Extract the [X, Y] coordinate from the center of the cell holding the provided text.  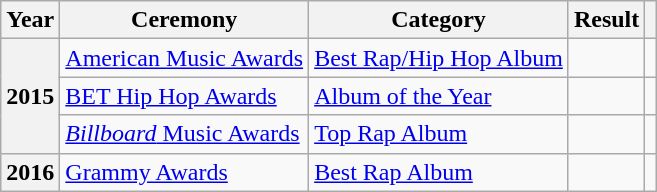
Grammy Awards [184, 172]
Best Rap/Hip Hop Album [439, 58]
Category [439, 20]
Top Rap Album [439, 134]
Year [30, 20]
2015 [30, 96]
Best Rap Album [439, 172]
2016 [30, 172]
Album of the Year [439, 96]
Ceremony [184, 20]
American Music Awards [184, 58]
Billboard Music Awards [184, 134]
Result [606, 20]
BET Hip Hop Awards [184, 96]
